Scan for the cell matching the given text and deliver its [X, Y] coordinate at center. 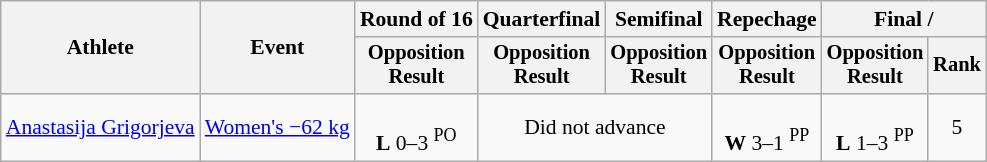
L 1–3 PP [876, 128]
5 [957, 128]
Round of 16 [416, 19]
L 0–3 PO [416, 128]
Rank [957, 66]
Semifinal [658, 19]
W 3–1 PP [767, 128]
Anastasija Grigorjeva [100, 128]
Event [278, 48]
Athlete [100, 48]
Quarterfinal [542, 19]
Women's −62 kg [278, 128]
Did not advance [595, 128]
Final / [904, 19]
Repechage [767, 19]
